From the cell containing the given text, extract its center point as (x, y) coordinate. 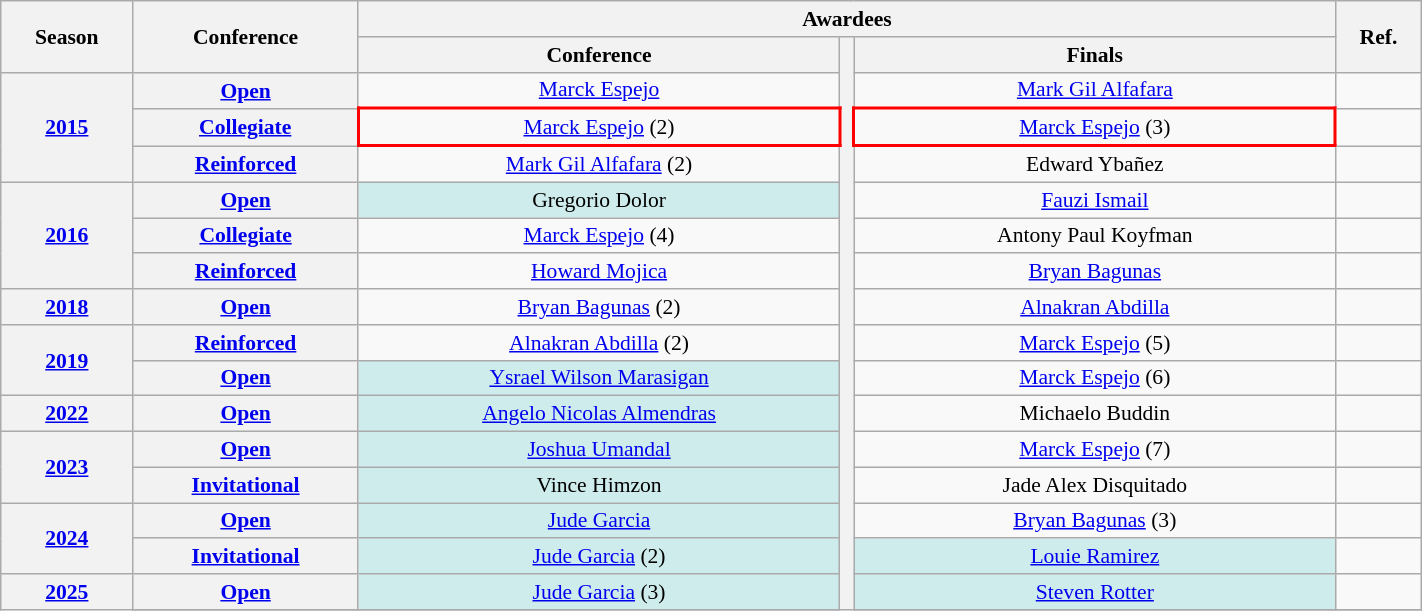
Ysrael Wilson Marasigan (599, 378)
Marck Espejo (7) (1095, 450)
Marck Espejo (6) (1095, 378)
2024 (67, 538)
Vince Himzon (599, 485)
Louie Ramirez (1095, 557)
Mark Gil Alfafara (1095, 90)
Steven Rotter (1095, 592)
Awardees (846, 19)
Jude Garcia (2) (599, 557)
Marck Espejo (2) (599, 128)
2022 (67, 414)
2025 (67, 592)
Marck Espejo (3) (1095, 128)
2016 (67, 236)
Antony Paul Koyfman (1095, 236)
Jude Garcia (599, 521)
2018 (67, 307)
Howard Mojica (599, 272)
Finals (1095, 55)
Bryan Bagunas (1095, 272)
Gregorio Dolor (599, 200)
Jude Garcia (3) (599, 592)
Season (67, 36)
Alnakran Abdilla (1095, 307)
Mark Gil Alfafara (2) (599, 164)
Jade Alex Disquitado (1095, 485)
2015 (67, 127)
Marck Espejo (599, 90)
Edward Ybañez (1095, 164)
Joshua Umandal (599, 450)
Marck Espejo (5) (1095, 343)
Angelo Nicolas Almendras (599, 414)
Marck Espejo (4) (599, 236)
2019 (67, 360)
Bryan Bagunas (3) (1095, 521)
Michaelo Buddin (1095, 414)
Fauzi Ismail (1095, 200)
Alnakran Abdilla (2) (599, 343)
2023 (67, 468)
Bryan Bagunas (2) (599, 307)
Ref. (1379, 36)
